Search for the cell housing the specified text and yield its [x, y] center coordinate. 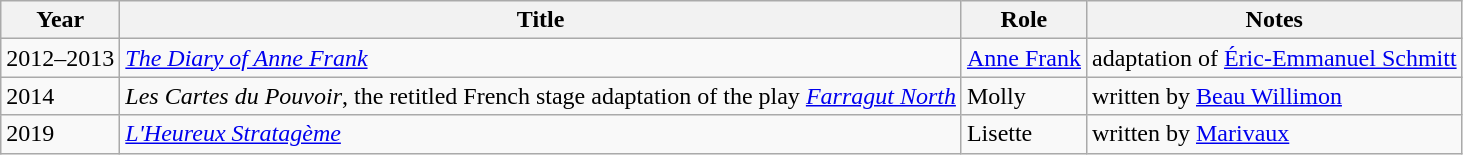
2019 [60, 134]
Les Cartes du Pouvoir, the retitled French stage adaptation of the play Farragut North [541, 96]
Title [541, 20]
L'Heureux Stratagème [541, 134]
Lisette [1024, 134]
Molly [1024, 96]
Role [1024, 20]
adaptation of Éric-Emmanuel Schmitt [1274, 58]
Year [60, 20]
2014 [60, 96]
The Diary of Anne Frank [541, 58]
Anne Frank [1024, 58]
written by Marivaux [1274, 134]
written by Beau Willimon [1274, 96]
2012–2013 [60, 58]
Notes [1274, 20]
